Extract the (x, y) coordinate from the center of the cell holding the provided text.  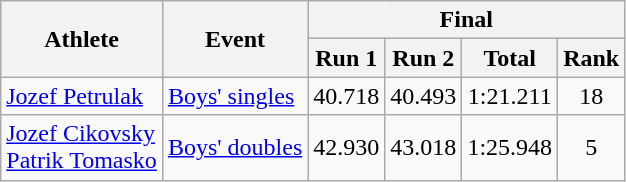
Run 2 (424, 58)
40.718 (346, 96)
Run 1 (346, 58)
Event (234, 39)
42.930 (346, 148)
18 (592, 96)
5 (592, 148)
Jozef Petrulak (82, 96)
1:21.211 (510, 96)
Rank (592, 58)
Total (510, 58)
Boys' doubles (234, 148)
Final (466, 20)
1:25.948 (510, 148)
Jozef CikovskyPatrik Tomasko (82, 148)
40.493 (424, 96)
Boys' singles (234, 96)
43.018 (424, 148)
Athlete (82, 39)
